Locate the cell with the specified text and output its (x, y) center coordinate. 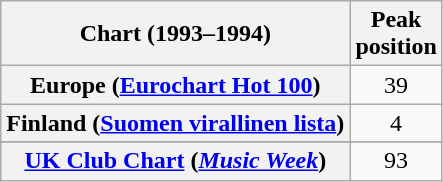
4 (396, 123)
93 (396, 161)
Chart (1993–1994) (176, 34)
Europe (Eurochart Hot 100) (176, 85)
Peakposition (396, 34)
UK Club Chart (Music Week) (176, 161)
Finland (Suomen virallinen lista) (176, 123)
39 (396, 85)
